Extract the (X, Y) coordinate from the center of the cell holding the provided text.  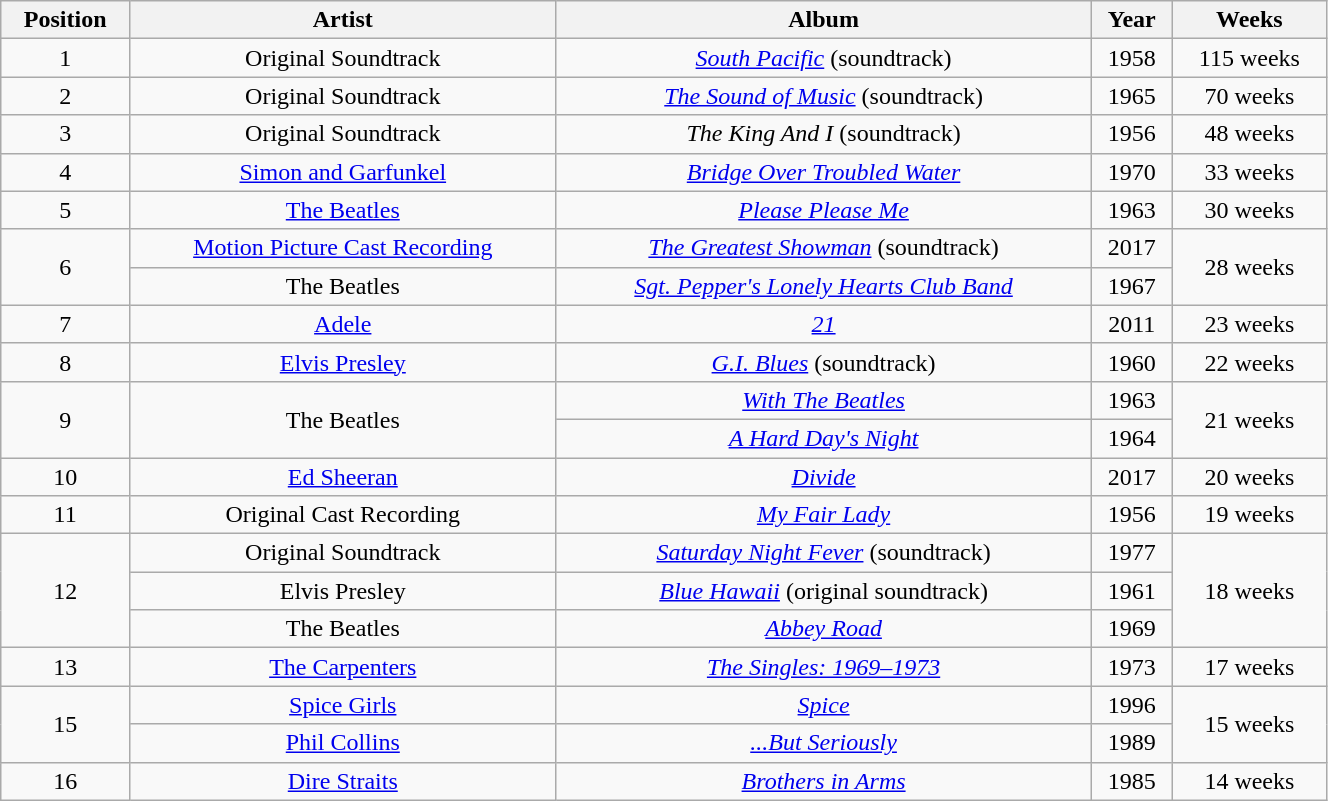
8 (66, 362)
1969 (1132, 629)
1989 (1132, 743)
The Singles: 1969–1973 (824, 667)
7 (66, 324)
Brothers in Arms (824, 781)
South Pacific (soundtrack) (824, 58)
Dire Straits (343, 781)
G.I. Blues (soundtrack) (824, 362)
48 weeks (1249, 134)
Divide (824, 477)
Phil Collins (343, 743)
2 (66, 96)
11 (66, 515)
My Fair Lady (824, 515)
10 (66, 477)
115 weeks (1249, 58)
1965 (1132, 96)
...But Seriously (824, 743)
Motion Picture Cast Recording (343, 248)
70 weeks (1249, 96)
The Carpenters (343, 667)
Artist (343, 20)
The Sound of Music (soundtrack) (824, 96)
Adele (343, 324)
Blue Hawaii (original soundtrack) (824, 591)
21 weeks (1249, 419)
9 (66, 419)
Original Cast Recording (343, 515)
30 weeks (1249, 210)
1985 (1132, 781)
15 (66, 724)
1967 (1132, 286)
1960 (1132, 362)
12 (66, 591)
1970 (1132, 172)
Please Please Me (824, 210)
33 weeks (1249, 172)
Weeks (1249, 20)
1977 (1132, 553)
The Greatest Showman (soundtrack) (824, 248)
15 weeks (1249, 724)
Simon and Garfunkel (343, 172)
1973 (1132, 667)
Position (66, 20)
Ed Sheeran (343, 477)
13 (66, 667)
16 (66, 781)
2011 (1132, 324)
With The Beatles (824, 400)
20 weeks (1249, 477)
1961 (1132, 591)
Spice Girls (343, 705)
21 (824, 324)
19 weeks (1249, 515)
Bridge Over Troubled Water (824, 172)
Saturday Night Fever (soundtrack) (824, 553)
17 weeks (1249, 667)
6 (66, 267)
5 (66, 210)
23 weeks (1249, 324)
22 weeks (1249, 362)
1958 (1132, 58)
4 (66, 172)
14 weeks (1249, 781)
1 (66, 58)
18 weeks (1249, 591)
28 weeks (1249, 267)
Sgt. Pepper's Lonely Hearts Club Band (824, 286)
Year (1132, 20)
A Hard Day's Night (824, 438)
The King And I (soundtrack) (824, 134)
Abbey Road (824, 629)
1964 (1132, 438)
Spice (824, 705)
3 (66, 134)
1996 (1132, 705)
Album (824, 20)
